Output the [x, y] coordinate of the center of the cell containing the given text.  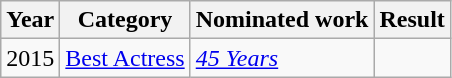
45 Years [282, 58]
Best Actress [125, 58]
Year [30, 20]
2015 [30, 58]
Category [125, 20]
Result [412, 20]
Nominated work [282, 20]
